Pinpoint the cell where the given text exists, returning its [X, Y] midpoint coordinate. 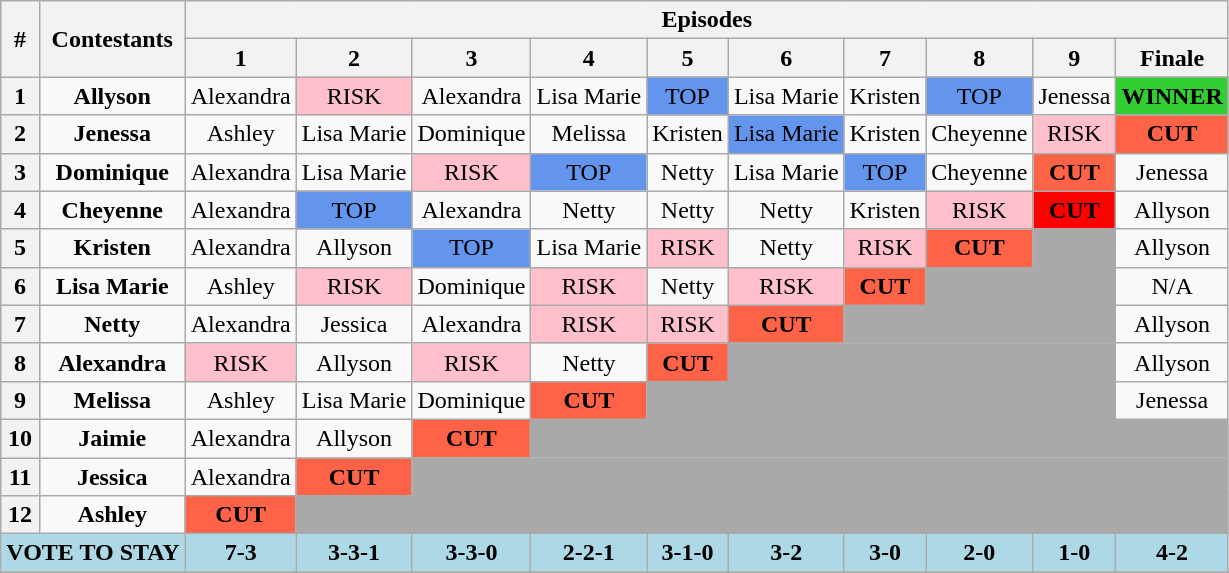
3-3-1 [354, 553]
4-2 [1172, 553]
3-0 [885, 553]
# [20, 39]
N/A [1172, 286]
1-0 [1074, 553]
11 [20, 477]
Jaimie [112, 438]
3-1-0 [688, 553]
12 [20, 515]
7-3 [240, 553]
2-0 [980, 553]
Contestants [112, 39]
Episodes [706, 20]
Finale [1172, 58]
3-2 [786, 553]
2-2-1 [589, 553]
3-3-0 [472, 553]
WINNER [1172, 96]
VOTE TO STAY [93, 553]
10 [20, 438]
